Identify which cell holds the provided text, then report its [x, y] central coordinate. 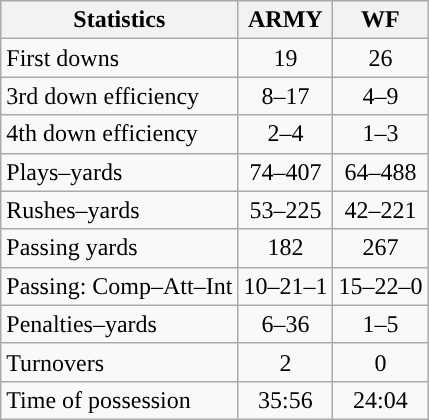
182 [286, 248]
10–21–1 [286, 286]
WF [380, 20]
3rd down efficiency [120, 96]
ARMY [286, 20]
26 [380, 58]
Passing yards [120, 248]
74–407 [286, 172]
24:04 [380, 400]
53–225 [286, 210]
15–22–0 [380, 286]
Time of possession [120, 400]
Penalties–yards [120, 324]
4th down efficiency [120, 134]
267 [380, 248]
64–488 [380, 172]
6–36 [286, 324]
19 [286, 58]
1–3 [380, 134]
Turnovers [120, 362]
2–4 [286, 134]
Rushes–yards [120, 210]
1–5 [380, 324]
42–221 [380, 210]
0 [380, 362]
Statistics [120, 20]
First downs [120, 58]
4–9 [380, 96]
Plays–yards [120, 172]
35:56 [286, 400]
8–17 [286, 96]
Passing: Comp–Att–Int [120, 286]
2 [286, 362]
